For the text-containing cell, return its midpoint in [X, Y] coordinate format. 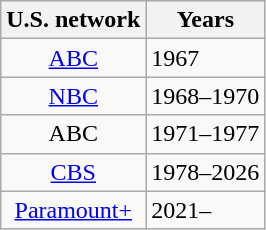
Paramount+ [74, 210]
1978–2026 [206, 172]
1971–1977 [206, 134]
Years [206, 20]
U.S. network [74, 20]
2021– [206, 210]
CBS [74, 172]
NBC [74, 96]
1968–1970 [206, 96]
1967 [206, 58]
